Search for the cell housing the specified text and yield its (X, Y) center coordinate. 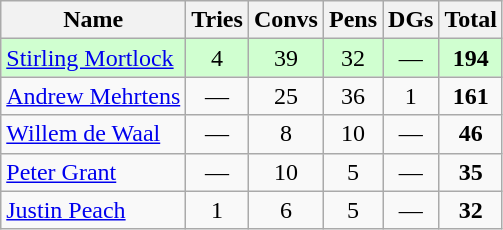
Andrew Mehrtens (94, 96)
Name (94, 20)
Total (471, 20)
35 (471, 172)
Tries (218, 20)
46 (471, 134)
Stirling Mortlock (94, 58)
161 (471, 96)
Pens (352, 20)
Peter Grant (94, 172)
Willem de Waal (94, 134)
194 (471, 58)
4 (218, 58)
6 (286, 210)
Justin Peach (94, 210)
36 (352, 96)
DGs (411, 20)
8 (286, 134)
Convs (286, 20)
25 (286, 96)
39 (286, 58)
